Scan for the cell matching the given text and deliver its [X, Y] coordinate at center. 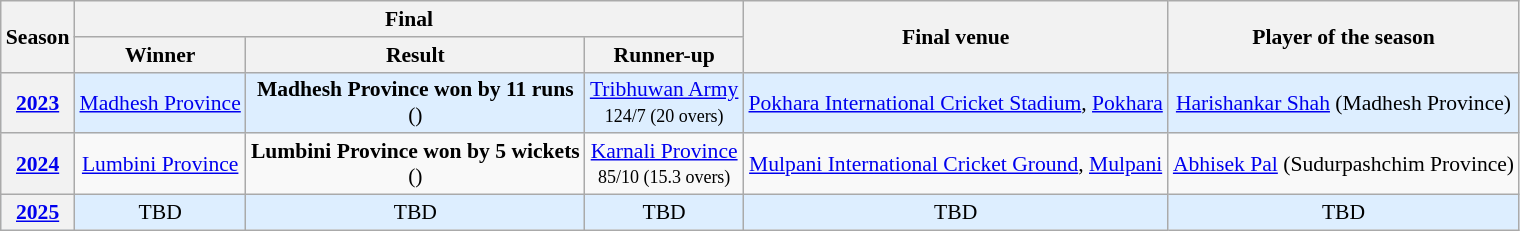
Madhesh Province won by 11 runs() [416, 102]
Runner-up [664, 55]
2025 [38, 213]
Winner [160, 55]
Lumbini Province [160, 164]
Abhisek Pal (Sudurpashchim Province) [1344, 164]
Mulpani International Cricket Ground, Mulpani [955, 164]
Season [38, 36]
Lumbini Province won by 5 wickets() [416, 164]
2024 [38, 164]
Result [416, 55]
Final venue [955, 36]
2023 [38, 102]
Karnali Province85/10 (15.3 overs) [664, 164]
Tribhuwan Army124/7 (20 overs) [664, 102]
Madhesh Province [160, 102]
Player of the season [1344, 36]
Final [408, 19]
Pokhara International Cricket Stadium, Pokhara [955, 102]
Harishankar Shah (Madhesh Province) [1344, 102]
